Search for the cell housing the specified text and yield its (X, Y) center coordinate. 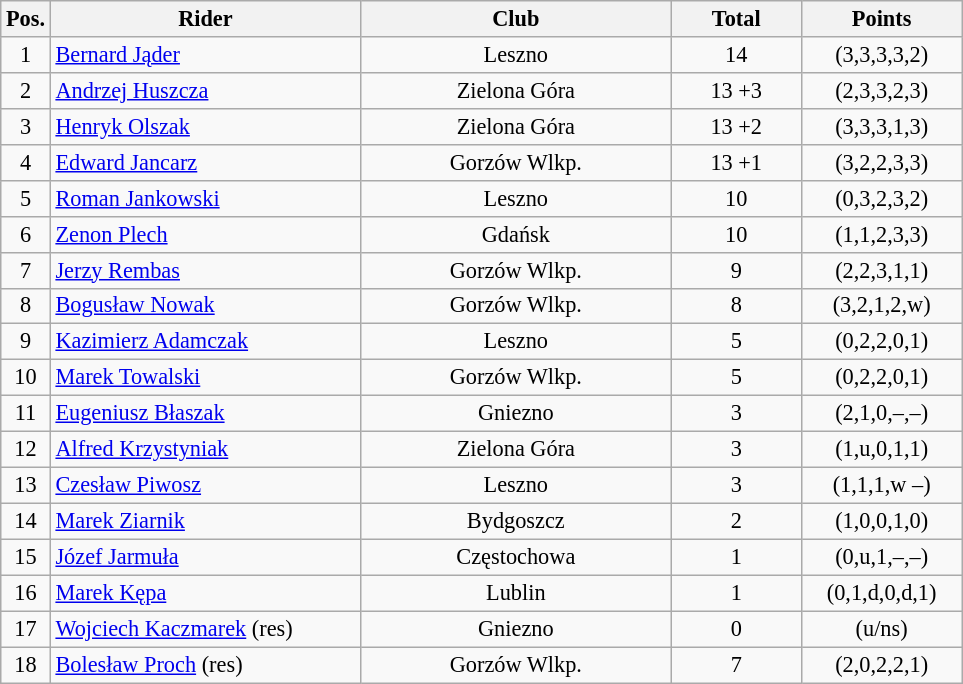
Edward Jancarz (205, 162)
(3,3,3,1,3) (881, 126)
Marek Kępa (205, 593)
Częstochowa (516, 557)
Marek Towalski (205, 378)
(1,1,2,3,3) (881, 234)
(1,1,1,w –) (881, 485)
Club (516, 19)
Total (736, 19)
(u/ns) (881, 629)
4 (26, 162)
Alfred Krzystyniak (205, 450)
(3,2,1,2,w) (881, 306)
Bolesław Proch (res) (205, 665)
Czesław Piwosz (205, 485)
Gdańsk (516, 234)
11 (26, 414)
(1,0,0,1,0) (881, 521)
13 +3 (736, 90)
Bydgoszcz (516, 521)
15 (26, 557)
(1,u,0,1,1) (881, 450)
(0,u,1,–,–) (881, 557)
Eugeniusz Błaszak (205, 414)
17 (26, 629)
(0,3,2,3,2) (881, 198)
13 +2 (736, 126)
Zenon Plech (205, 234)
Marek Ziarnik (205, 521)
Pos. (26, 19)
Roman Jankowski (205, 198)
Henryk Olszak (205, 126)
(3,3,3,3,2) (881, 55)
Rider (205, 19)
(2,1,0,–,–) (881, 414)
13 (26, 485)
Points (881, 19)
Józef Jarmuła (205, 557)
(2,3,3,2,3) (881, 90)
6 (26, 234)
Wojciech Kaczmarek (res) (205, 629)
13 +1 (736, 162)
Andrzej Huszcza (205, 90)
Bernard Jąder (205, 55)
18 (26, 665)
12 (26, 450)
Jerzy Rembas (205, 270)
(0,1,d,0,d,1) (881, 593)
(2,2,3,1,1) (881, 270)
Bogusław Nowak (205, 306)
Lublin (516, 593)
16 (26, 593)
(2,0,2,2,1) (881, 665)
Kazimierz Adamczak (205, 342)
(3,2,2,3,3) (881, 162)
0 (736, 629)
